Find where the given text appears and provide that cell's center as (x, y) coordinate. 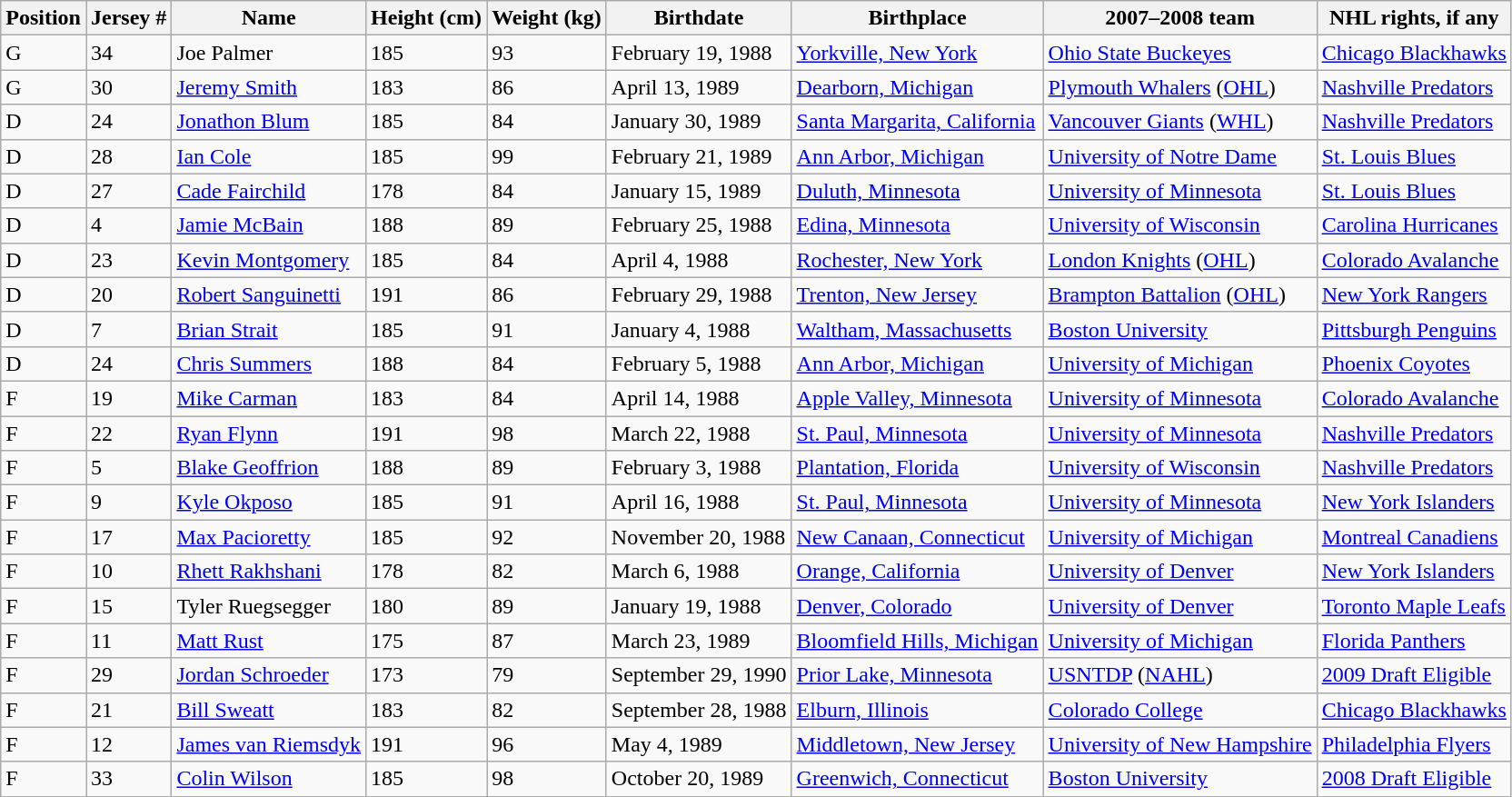
93 (547, 53)
Prior Lake, Minnesota (918, 675)
February 21, 1989 (699, 156)
Chris Summers (269, 364)
Apple Valley, Minnesota (918, 398)
Colin Wilson (269, 779)
Jonathon Blum (269, 122)
Toronto Maple Leafs (1414, 606)
Ian Cole (269, 156)
Mike Carman (269, 398)
Jordan Schroeder (269, 675)
99 (547, 156)
Name (269, 18)
Rochester, New York (918, 260)
February 29, 1988 (699, 294)
22 (128, 433)
Greenwich, Connecticut (918, 779)
9 (128, 503)
Denver, Colorado (918, 606)
Philadelphia Flyers (1414, 744)
17 (128, 537)
12 (128, 744)
20 (128, 294)
27 (128, 191)
Carolina Hurricanes (1414, 225)
Weight (kg) (547, 18)
Orange, California (918, 572)
33 (128, 779)
Brian Strait (269, 329)
87 (547, 641)
January 19, 1988 (699, 606)
New Canaan, Connecticut (918, 537)
April 4, 1988 (699, 260)
Position (44, 18)
Ryan Flynn (269, 433)
September 29, 1990 (699, 675)
2008 Draft Eligible (1414, 779)
29 (128, 675)
11 (128, 641)
Brampton Battalion (OHL) (1179, 294)
February 25, 1988 (699, 225)
2007–2008 team (1179, 18)
Ohio State Buckeyes (1179, 53)
November 20, 1988 (699, 537)
March 22, 1988 (699, 433)
University of Notre Dame (1179, 156)
Cade Fairchild (269, 191)
Middletown, New Jersey (918, 744)
Jersey # (128, 18)
Max Pacioretty (269, 537)
Kevin Montgomery (269, 260)
19 (128, 398)
October 20, 1989 (699, 779)
Plantation, Florida (918, 468)
Bill Sweatt (269, 710)
January 30, 1989 (699, 122)
28 (128, 156)
James van Riemsdyk (269, 744)
London Knights (OHL) (1179, 260)
January 4, 1988 (699, 329)
Birthplace (918, 18)
Tyler Ruegsegger (269, 606)
Colorado College (1179, 710)
Duluth, Minnesota (918, 191)
Rhett Rakhshani (269, 572)
Birthdate (699, 18)
2009 Draft Eligible (1414, 675)
April 14, 1988 (699, 398)
173 (427, 675)
10 (128, 572)
May 4, 1989 (699, 744)
February 5, 1988 (699, 364)
Edina, Minnesota (918, 225)
Vancouver Giants (WHL) (1179, 122)
21 (128, 710)
Santa Margarita, California (918, 122)
Bloomfield Hills, Michigan (918, 641)
February 3, 1988 (699, 468)
University of New Hampshire (1179, 744)
Dearborn, Michigan (918, 87)
Plymouth Whalers (OHL) (1179, 87)
Kyle Okposo (269, 503)
Robert Sanguinetti (269, 294)
March 23, 1989 (699, 641)
April 13, 1989 (699, 87)
5 (128, 468)
96 (547, 744)
Florida Panthers (1414, 641)
30 (128, 87)
23 (128, 260)
4 (128, 225)
March 6, 1988 (699, 572)
Joe Palmer (269, 53)
7 (128, 329)
Jeremy Smith (269, 87)
Trenton, New Jersey (918, 294)
Elburn, Illinois (918, 710)
Montreal Canadiens (1414, 537)
Jamie McBain (269, 225)
180 (427, 606)
Blake Geoffrion (269, 468)
USNTDP (NAHL) (1179, 675)
April 16, 1988 (699, 503)
92 (547, 537)
New York Rangers (1414, 294)
January 15, 1989 (699, 191)
Phoenix Coyotes (1414, 364)
February 19, 1988 (699, 53)
Height (cm) (427, 18)
34 (128, 53)
Yorkville, New York (918, 53)
175 (427, 641)
September 28, 1988 (699, 710)
15 (128, 606)
79 (547, 675)
Pittsburgh Penguins (1414, 329)
Waltham, Massachusetts (918, 329)
NHL rights, if any (1414, 18)
Matt Rust (269, 641)
